Scan for the cell matching the given text and deliver its [X, Y] coordinate at center. 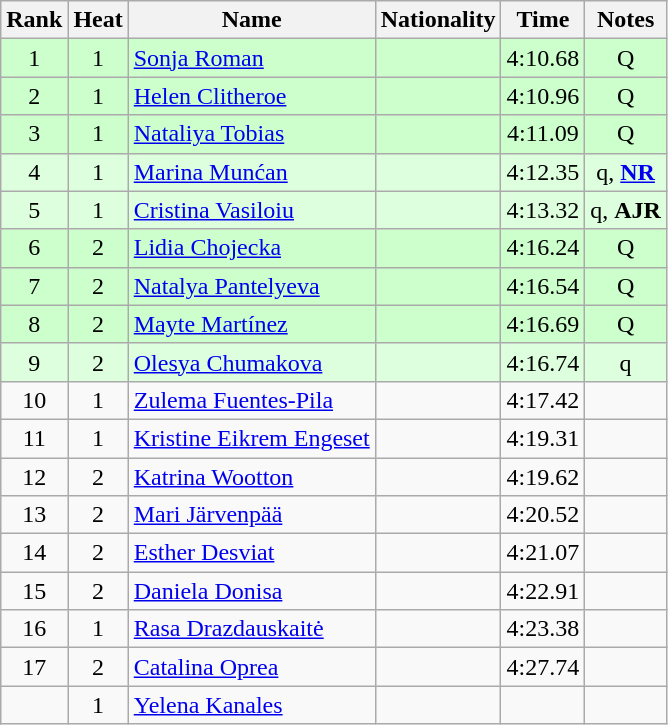
Daniela Donisa [252, 591]
Lidia Chojecka [252, 248]
4:21.07 [543, 553]
Katrina Wootton [252, 477]
15 [34, 591]
Mayte Martínez [252, 324]
Heat [98, 20]
Mari Järvenpää [252, 515]
Kristine Eikrem Engeset [252, 438]
Rank [34, 20]
Sonja Roman [252, 58]
Olesya Chumakova [252, 362]
Marina Munćan [252, 172]
q, NR [626, 172]
q [626, 362]
14 [34, 553]
Notes [626, 20]
11 [34, 438]
6 [34, 248]
4:22.91 [543, 591]
5 [34, 210]
Catalina Oprea [252, 667]
8 [34, 324]
Esther Desviat [252, 553]
4:16.24 [543, 248]
Cristina Vasiloiu [252, 210]
Nationality [438, 20]
4:16.69 [543, 324]
4:19.62 [543, 477]
4:16.74 [543, 362]
4:12.35 [543, 172]
4:16.54 [543, 286]
4:17.42 [543, 400]
4:13.32 [543, 210]
4:11.09 [543, 134]
Zulema Fuentes-Pila [252, 400]
4:27.74 [543, 667]
3 [34, 134]
4:19.31 [543, 438]
Time [543, 20]
4:23.38 [543, 629]
13 [34, 515]
12 [34, 477]
7 [34, 286]
9 [34, 362]
4:20.52 [543, 515]
Natalya Pantelyeva [252, 286]
Nataliya Tobias [252, 134]
17 [34, 667]
10 [34, 400]
Yelena Kanales [252, 705]
Helen Clitheroe [252, 96]
Rasa Drazdauskaitė [252, 629]
4:10.96 [543, 96]
4:10.68 [543, 58]
Name [252, 20]
16 [34, 629]
q, AJR [626, 210]
4 [34, 172]
